Pinpoint the cell where the given text exists, returning its [x, y] midpoint coordinate. 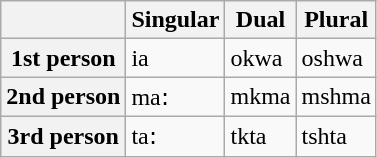
ma꞉ [176, 97]
2nd person [64, 97]
tshta [336, 136]
tkta [260, 136]
mkma [260, 97]
mshma [336, 97]
ta꞉ [176, 136]
1st person [64, 58]
Singular [176, 20]
ia [176, 58]
okwa [260, 58]
Plural [336, 20]
Dual [260, 20]
3rd person [64, 136]
oshwa [336, 58]
